Find where the given text appears and provide that cell's center as [X, Y] coordinate. 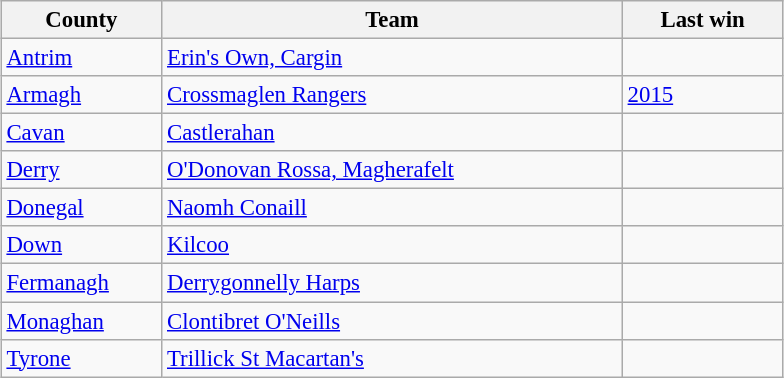
County [82, 20]
Antrim [82, 58]
Donegal [82, 208]
Trillick St Macartan's [392, 358]
Crossmaglen Rangers [392, 95]
Naomh Conaill [392, 208]
Castlerahan [392, 133]
Erin's Own, Cargin [392, 58]
Team [392, 20]
Fermanagh [82, 283]
Last win [702, 20]
Down [82, 245]
Kilcoo [392, 245]
O'Donovan Rossa, Magherafelt [392, 170]
Clontibret O'Neills [392, 321]
Tyrone [82, 358]
Derrygonnelly Harps [392, 283]
Derry [82, 170]
2015 [702, 95]
Monaghan [82, 321]
Cavan [82, 133]
Armagh [82, 95]
